Search for the cell housing the specified text and yield its [X, Y] center coordinate. 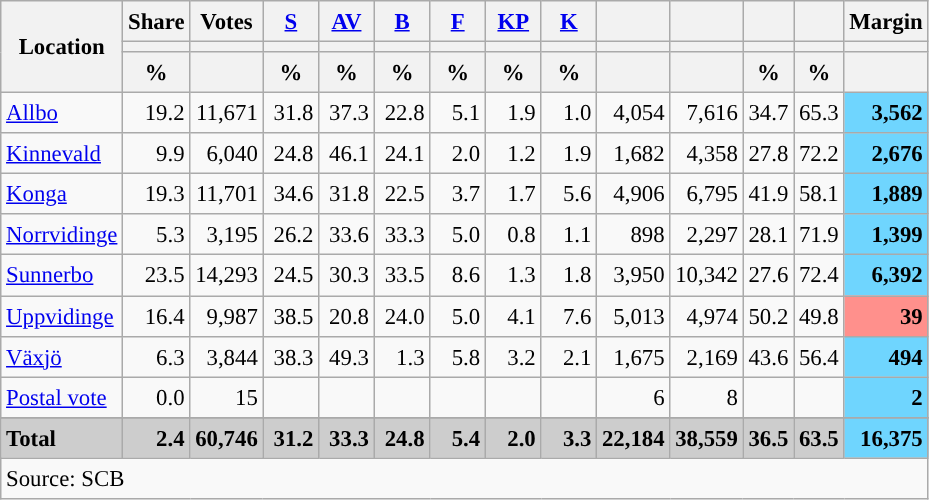
1.1 [569, 234]
1.0 [569, 114]
27.6 [768, 276]
3,950 [634, 276]
4,906 [634, 194]
Uppvidinge [62, 316]
56.4 [819, 356]
22,184 [634, 438]
Margin [886, 22]
6,795 [706, 194]
10,342 [706, 276]
2,169 [706, 356]
11,671 [226, 114]
F [458, 22]
41.9 [768, 194]
3,195 [226, 234]
Konga [62, 194]
3.2 [513, 356]
Votes [226, 22]
16,375 [886, 438]
43.6 [768, 356]
15 [226, 398]
30.3 [347, 276]
4,974 [706, 316]
28.1 [768, 234]
39 [886, 316]
19.2 [156, 114]
6,392 [886, 276]
72.4 [819, 276]
494 [886, 356]
1.8 [569, 276]
36.5 [768, 438]
38,559 [706, 438]
1.7 [513, 194]
6,040 [226, 154]
7,616 [706, 114]
38.5 [291, 316]
8.6 [458, 276]
20.8 [347, 316]
37.3 [347, 114]
38.3 [291, 356]
1,399 [886, 234]
Kinnevald [62, 154]
5,013 [634, 316]
2.4 [156, 438]
6 [634, 398]
Postal vote [62, 398]
9,987 [226, 316]
8 [706, 398]
22.8 [402, 114]
6.3 [156, 356]
27.8 [768, 154]
72.2 [819, 154]
KP [513, 22]
49.8 [819, 316]
Norrvidinge [62, 234]
33.5 [402, 276]
S [291, 22]
71.9 [819, 234]
4,054 [634, 114]
Source: SCB [464, 478]
3.7 [458, 194]
2 [886, 398]
5.3 [156, 234]
16.4 [156, 316]
AV [347, 22]
34.6 [291, 194]
4.1 [513, 316]
7.6 [569, 316]
24.1 [402, 154]
0.0 [156, 398]
50.2 [768, 316]
34.7 [768, 114]
9.9 [156, 154]
60,746 [226, 438]
Växjö [62, 356]
46.1 [347, 154]
58.1 [819, 194]
49.3 [347, 356]
14,293 [226, 276]
1,889 [886, 194]
11,701 [226, 194]
31.2 [291, 438]
3,844 [226, 356]
22.5 [402, 194]
5.1 [458, 114]
2,297 [706, 234]
B [402, 22]
5.6 [569, 194]
65.3 [819, 114]
2.1 [569, 356]
1,682 [634, 154]
4,358 [706, 154]
5.4 [458, 438]
19.3 [156, 194]
24.0 [402, 316]
Allbo [62, 114]
33.6 [347, 234]
1.2 [513, 154]
23.5 [156, 276]
2,676 [886, 154]
Share [156, 22]
1,675 [634, 356]
24.5 [291, 276]
5.8 [458, 356]
K [569, 22]
898 [634, 234]
3,562 [886, 114]
0.8 [513, 234]
63.5 [819, 438]
Location [62, 47]
26.2 [291, 234]
3.3 [569, 438]
Total [62, 438]
Sunnerbo [62, 276]
